Extract the [X, Y] coordinate from the center of the cell holding the provided text.  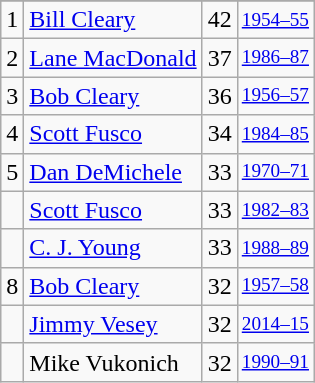
C. J. Young [113, 248]
5 [12, 172]
4 [12, 134]
3 [12, 96]
1988–89 [275, 248]
2 [12, 58]
Mike Vukonich [113, 362]
1986–87 [275, 58]
1956–57 [275, 96]
42 [220, 20]
Lane MacDonald [113, 58]
1984–85 [275, 134]
Bill Cleary [113, 20]
37 [220, 58]
1970–71 [275, 172]
8 [12, 286]
34 [220, 134]
Dan DeMichele [113, 172]
1957–58 [275, 286]
1982–83 [275, 210]
36 [220, 96]
Jimmy Vesey [113, 324]
1954–55 [275, 20]
1990–91 [275, 362]
1 [12, 20]
2014–15 [275, 324]
